For the text-containing cell, return its midpoint in [x, y] coordinate format. 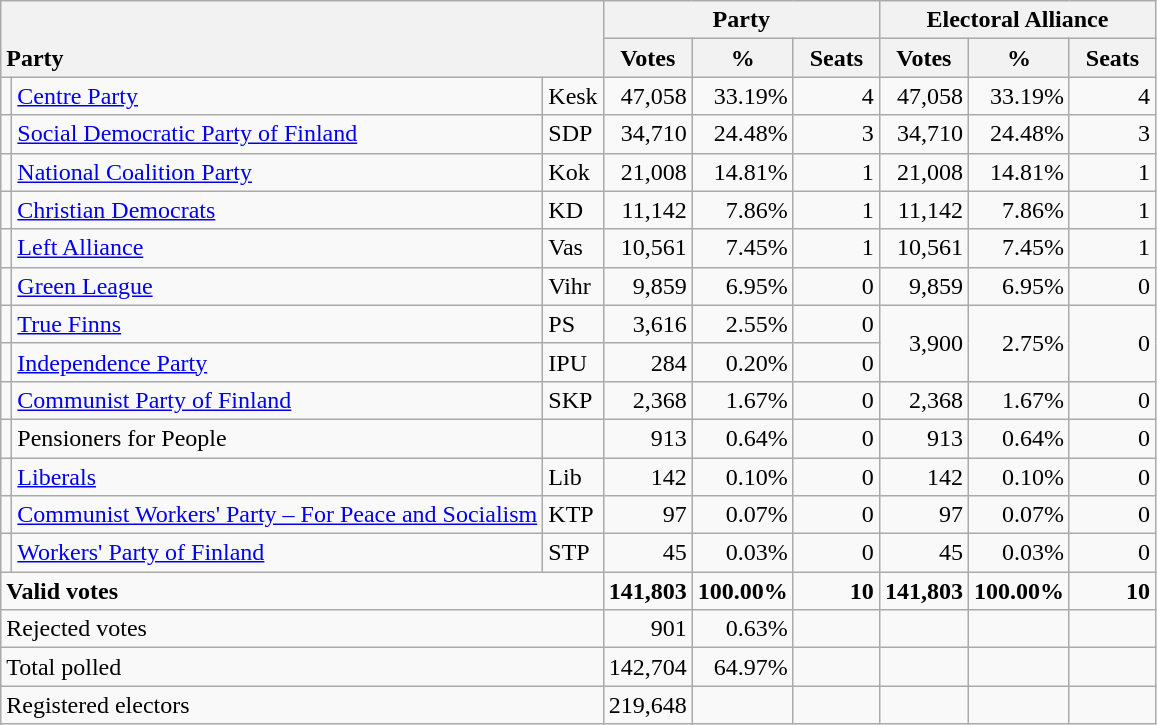
Independence Party [278, 362]
Electoral Alliance [1017, 20]
Pensioners for People [278, 438]
Green League [278, 286]
2.55% [742, 324]
SKP [573, 400]
Liberals [278, 477]
64.97% [742, 667]
SDP [573, 134]
Total polled [302, 667]
142,704 [648, 667]
Christian Democrats [278, 210]
219,648 [648, 705]
2.75% [1018, 343]
Kesk [573, 96]
Lib [573, 477]
3,616 [648, 324]
IPU [573, 362]
0.20% [742, 362]
284 [648, 362]
STP [573, 553]
KTP [573, 515]
Communist Workers' Party – For Peace and Socialism [278, 515]
Communist Party of Finland [278, 400]
Rejected votes [302, 629]
Vihr [573, 286]
Social Democratic Party of Finland [278, 134]
Left Alliance [278, 248]
PS [573, 324]
3,900 [924, 343]
Valid votes [302, 591]
Kok [573, 172]
Vas [573, 248]
Registered electors [302, 705]
901 [648, 629]
KD [573, 210]
National Coalition Party [278, 172]
0.63% [742, 629]
Centre Party [278, 96]
True Finns [278, 324]
Workers' Party of Finland [278, 553]
